Capture the cell that displays the provided text and extract its (x, y) central coordinate. 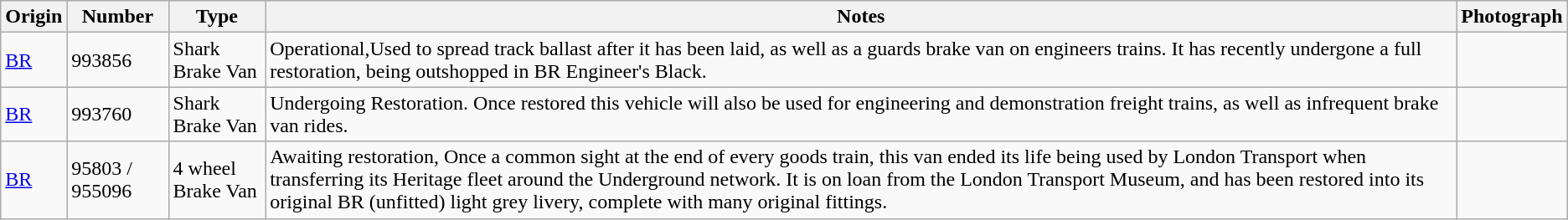
95803 / 955096 (117, 180)
Origin (34, 17)
Number (117, 17)
Photograph (1512, 17)
993760 (117, 114)
Type (217, 17)
Notes (861, 17)
993856 (117, 60)
4 wheel Brake Van (217, 180)
